Find where the given text appears and provide that cell's center as [x, y] coordinate. 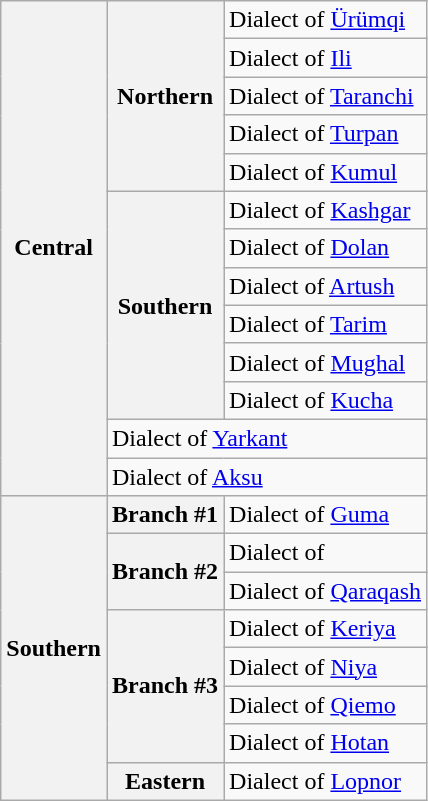
Dialect of Aksu [266, 477]
Dialect of Tarim [326, 324]
Dialect of Artush [326, 286]
Dialect of Ili [326, 58]
Dialect of Mughal [326, 362]
Dialect of [326, 553]
Northern [164, 96]
Central [54, 248]
Dialect of Turpan [326, 134]
Dialect of Taranchi [326, 96]
Dialect of Kashgar [326, 210]
Dialect of Niya [326, 667]
Dialect of Hotan [326, 743]
Dialect of Ürümqi [326, 20]
Dialect of Keriya [326, 629]
Dialect of Guma [326, 515]
Branch #2 [164, 572]
Branch #3 [164, 686]
Eastern [164, 781]
Dialect of Kumul [326, 172]
Dialect of Dolan [326, 248]
Branch #1 [164, 515]
Dialect of Kucha [326, 400]
Dialect of Qaraqash [326, 591]
Dialect of Lopnor [326, 781]
Dialect of Qiemo [326, 705]
Dialect of Yarkant [266, 438]
